Extract the [X, Y] coordinate from the center of the cell holding the provided text.  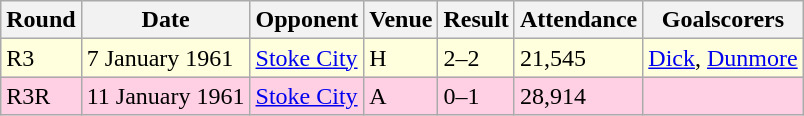
H [401, 58]
Attendance [578, 20]
Opponent [307, 20]
2–2 [476, 58]
Round [41, 20]
Venue [401, 20]
21,545 [578, 58]
28,914 [578, 96]
11 January 1961 [166, 96]
Date [166, 20]
R3 [41, 58]
7 January 1961 [166, 58]
R3R [41, 96]
Result [476, 20]
Goalscorers [723, 20]
A [401, 96]
0–1 [476, 96]
Dick, Dunmore [723, 58]
